Find where the given text appears and provide that cell's center as [x, y] coordinate. 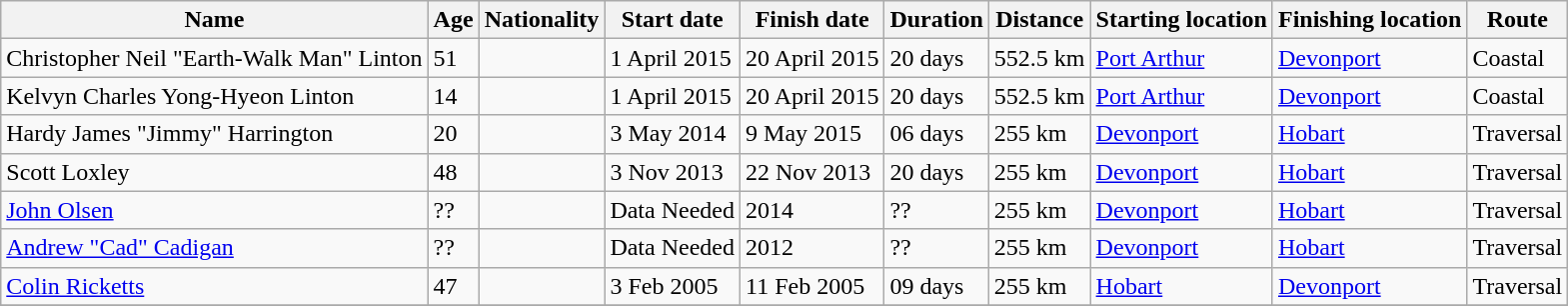
Christopher Neil "Earth-Walk Man" Linton [214, 58]
Colin Ricketts [214, 286]
09 days [936, 286]
3 May 2014 [673, 134]
Name [214, 20]
Duration [936, 20]
Route [1517, 20]
11 Feb 2005 [812, 286]
06 days [936, 134]
Nationality [542, 20]
2012 [812, 248]
Andrew "Cad" Cadigan [214, 248]
Scott Loxley [214, 172]
14 [454, 96]
20 [454, 134]
Starting location [1181, 20]
Start date [673, 20]
Age [454, 20]
47 [454, 286]
Kelvyn Charles Yong-Hyeon Linton [214, 96]
48 [454, 172]
22 Nov 2013 [812, 172]
Finish date [812, 20]
9 May 2015 [812, 134]
2014 [812, 210]
Distance [1039, 20]
3 Nov 2013 [673, 172]
Finishing location [1369, 20]
3 Feb 2005 [673, 286]
John Olsen [214, 210]
51 [454, 58]
Hardy James "Jimmy" Harrington [214, 134]
